For the text-containing cell, return its midpoint in [X, Y] coordinate format. 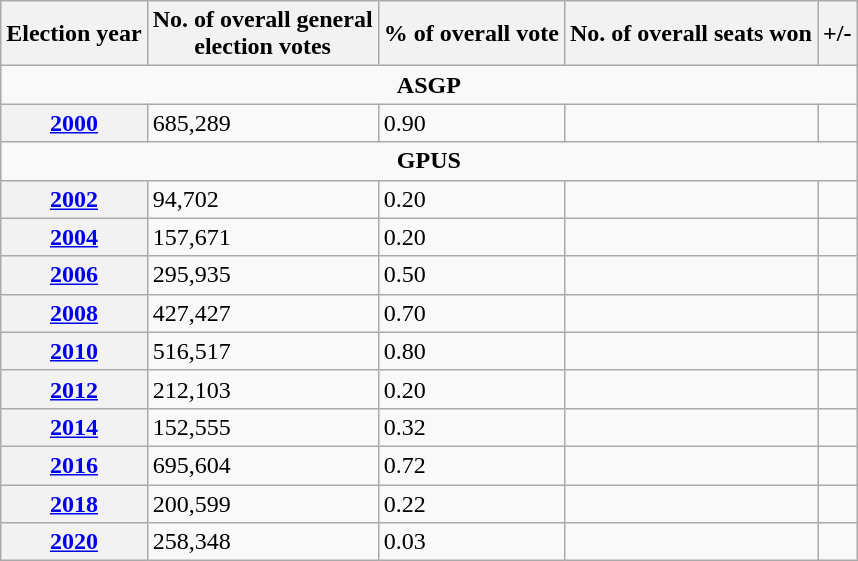
GPUS [429, 161]
2012 [74, 389]
2016 [74, 465]
152,555 [262, 427]
2018 [74, 503]
200,599 [262, 503]
516,517 [262, 351]
2020 [74, 542]
157,671 [262, 237]
2000 [74, 123]
0.22 [471, 503]
ASGP [429, 85]
258,348 [262, 542]
0.72 [471, 465]
94,702 [262, 199]
% of overall vote [471, 34]
0.80 [471, 351]
No. of overall seats won [690, 34]
0.03 [471, 542]
685,289 [262, 123]
695,604 [262, 465]
0.50 [471, 275]
+/- [838, 34]
2002 [74, 199]
212,103 [262, 389]
2008 [74, 313]
2014 [74, 427]
0.32 [471, 427]
Election year [74, 34]
No. of overall generalelection votes [262, 34]
2006 [74, 275]
0.90 [471, 123]
0.70 [471, 313]
2004 [74, 237]
2010 [74, 351]
295,935 [262, 275]
427,427 [262, 313]
